Detect which cell encompasses the target text, then output its (X, Y) center coordinate. 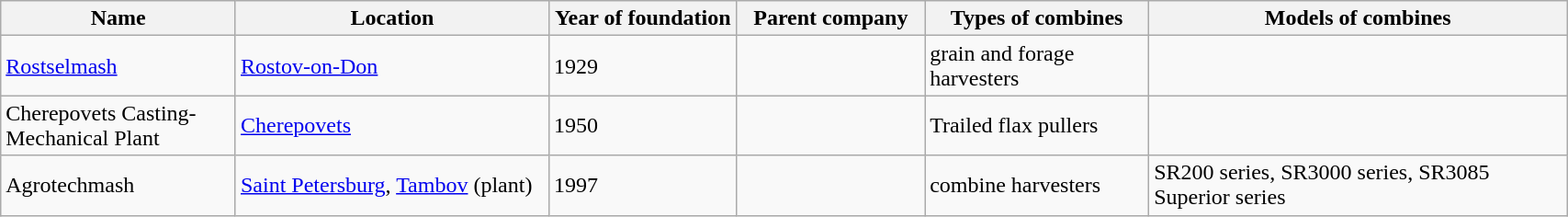
Models of combines (1358, 18)
1929 (643, 66)
Rostselmash (118, 66)
1950 (643, 125)
Cherepovets Casting-Mechanical Plant (118, 125)
Rostov-on-Don (391, 66)
Year of foundation (643, 18)
Name (118, 18)
Trailed flax pullers (1037, 125)
grain and forage harvesters (1037, 66)
1997 (643, 186)
Cherepovets (391, 125)
Agrotechmash (118, 186)
Saint Petersburg, Tambov (plant) (391, 186)
combine harvesters (1037, 186)
SR200 series, SR3000 series, SR3085 Superior series (1358, 186)
Parent company (830, 18)
Types of combines (1037, 18)
Location (391, 18)
